Determine the [X, Y] coordinate at the center of the cell enclosing the given text.  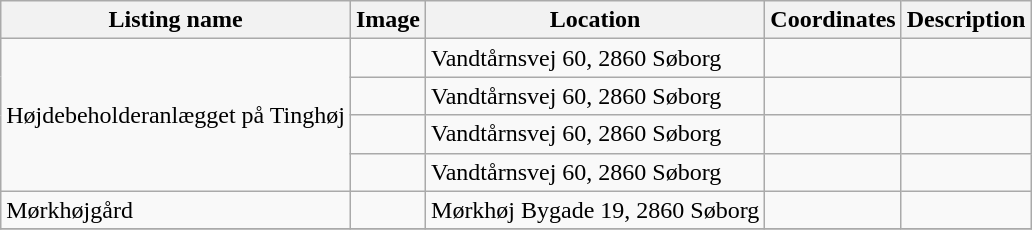
Description [966, 20]
Mørkhøjgård [176, 210]
Coordinates [833, 20]
Image [388, 20]
Højdebeholderanlægget på Tinghøj [176, 115]
Mørkhøj Bygade 19, 2860 Søborg [596, 210]
Listing name [176, 20]
Location [596, 20]
